Locate the cell with the specified text and output its (X, Y) center coordinate. 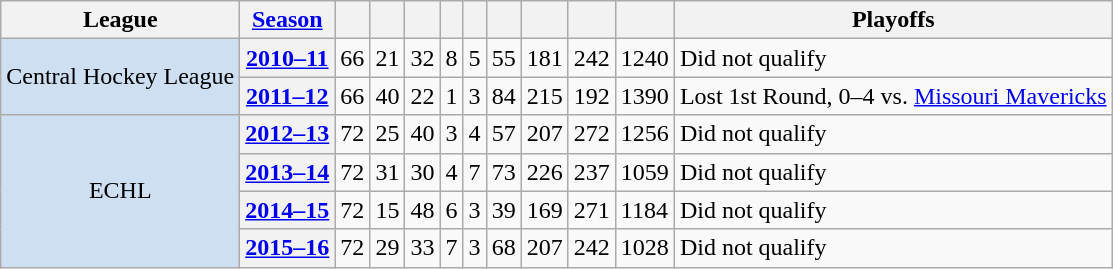
31 (388, 172)
30 (422, 172)
68 (504, 248)
169 (544, 210)
215 (544, 96)
48 (422, 210)
15 (388, 210)
2011–12 (288, 96)
2012–13 (288, 134)
1059 (644, 172)
1240 (644, 58)
Season (288, 20)
1256 (644, 134)
8 (452, 58)
1 (452, 96)
League (120, 20)
Playoffs (893, 20)
237 (592, 172)
271 (592, 210)
22 (422, 96)
33 (422, 248)
2014–15 (288, 210)
1184 (644, 210)
57 (504, 134)
Lost 1st Round, 0–4 vs. Missouri Mavericks (893, 96)
6 (452, 210)
ECHL (120, 191)
2013–14 (288, 172)
25 (388, 134)
Central Hockey League (120, 77)
226 (544, 172)
1390 (644, 96)
272 (592, 134)
2015–16 (288, 248)
29 (388, 248)
1028 (644, 248)
39 (504, 210)
73 (504, 172)
21 (388, 58)
181 (544, 58)
55 (504, 58)
192 (592, 96)
5 (474, 58)
32 (422, 58)
84 (504, 96)
2010–11 (288, 58)
